From the cell containing the given text, extract its center point as [X, Y] coordinate. 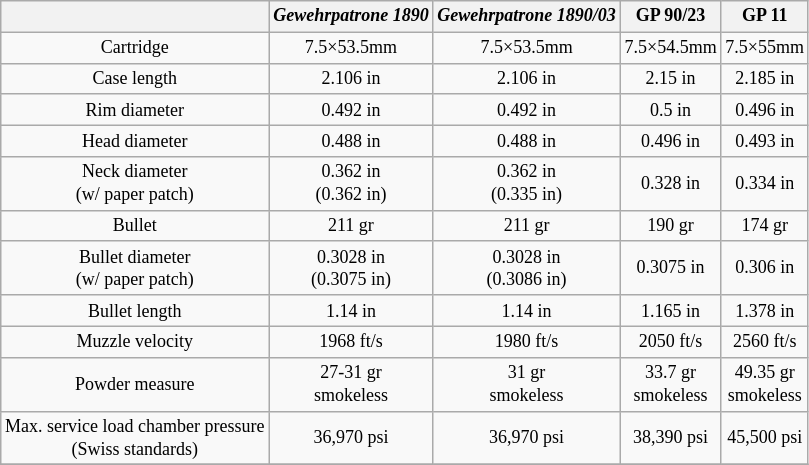
2050 ft/s [670, 342]
Gewehrpatrone 1890 [351, 16]
0.328 in [670, 184]
0.334 in [764, 184]
2560 ft/s [764, 342]
7.5×55mm [764, 48]
Bullet length [135, 310]
Neck diameter(w/ paper patch) [135, 184]
0.3028 in(0.3075 in) [351, 268]
Case length [135, 78]
0.5 in [670, 110]
0.493 in [764, 140]
2.185 in [764, 78]
0.306 in [764, 268]
45,500 psi [764, 438]
33.7 grsmokeless [670, 384]
Cartridge [135, 48]
Muzzle velocity [135, 342]
7.5×54.5mm [670, 48]
Powder measure [135, 384]
Bullet [135, 226]
Rim diameter [135, 110]
1.378 in [764, 310]
174 gr [764, 226]
49.35 grsmokeless [764, 384]
31 grsmokeless [526, 384]
38,390 psi [670, 438]
0.362 in(0.335 in) [526, 184]
Head diameter [135, 140]
GP 90/23 [670, 16]
1.165 in [670, 310]
0.3075 in [670, 268]
27-31 grsmokeless [351, 384]
Max. service load chamber pressure(Swiss standards) [135, 438]
190 gr [670, 226]
0.3028 in(0.3086 in) [526, 268]
0.362 in(0.362 in) [351, 184]
1968 ft/s [351, 342]
GP 11 [764, 16]
Bullet diameter(w/ paper patch) [135, 268]
1980 ft/s [526, 342]
2.15 in [670, 78]
Gewehrpatrone 1890/03 [526, 16]
